Pinpoint the cell where the given text exists, returning its [x, y] midpoint coordinate. 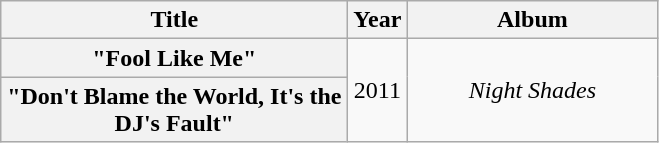
"Don't Blame the World, It's the DJ's Fault" [174, 110]
Title [174, 20]
2011 [378, 90]
Night Shades [532, 90]
Album [532, 20]
"Fool Like Me" [174, 58]
Year [378, 20]
